Locate the cell with the specified text and output its [x, y] center coordinate. 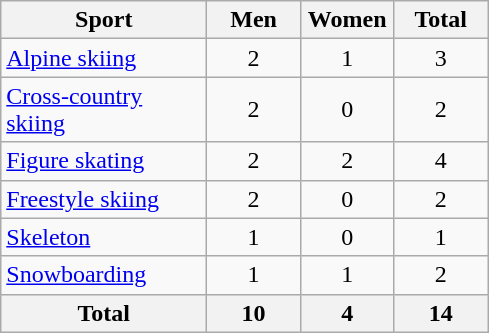
14 [441, 313]
Figure skating [104, 161]
Sport [104, 20]
3 [441, 58]
Skeleton [104, 237]
10 [254, 313]
Men [254, 20]
Snowboarding [104, 275]
Women [347, 20]
Freestyle skiing [104, 199]
Alpine skiing [104, 58]
Cross-country skiing [104, 110]
